Capture the cell that displays the provided text and extract its (x, y) central coordinate. 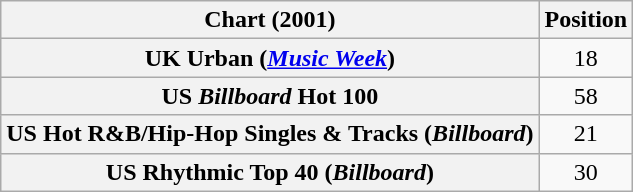
58 (586, 96)
21 (586, 134)
US Hot R&B/Hip-Hop Singles & Tracks (Billboard) (270, 134)
18 (586, 58)
UK Urban (Music Week) (270, 58)
US Billboard Hot 100 (270, 96)
Chart (2001) (270, 20)
Position (586, 20)
30 (586, 172)
US Rhythmic Top 40 (Billboard) (270, 172)
